Search for the cell housing the specified text and yield its [X, Y] center coordinate. 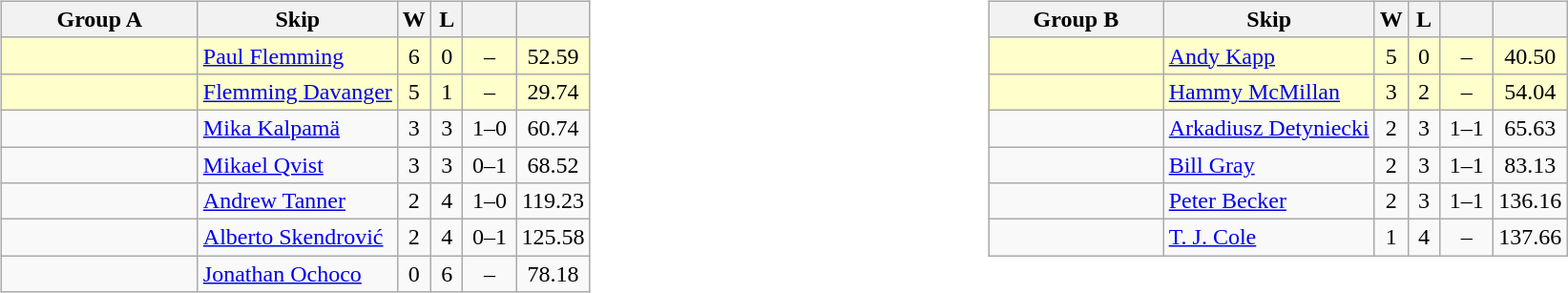
Bill Gray [1269, 165]
T. J. Cole [1269, 238]
Group A [99, 19]
Group B [1077, 19]
125.58 [554, 238]
40.50 [1531, 55]
Mika Kalpamä [298, 128]
137.66 [1531, 238]
Peter Becker [1269, 201]
Arkadiusz Detyniecki [1269, 128]
65.63 [1531, 128]
Hammy McMillan [1269, 92]
68.52 [554, 165]
Andrew Tanner [298, 201]
52.59 [554, 55]
60.74 [554, 128]
136.16 [1531, 201]
Mikael Qvist [298, 165]
Paul Flemming [298, 55]
119.23 [554, 201]
83.13 [1531, 165]
Jonathan Ochoco [298, 274]
29.74 [554, 92]
54.04 [1531, 92]
78.18 [554, 274]
Alberto Skendrović [298, 238]
Flemming Davanger [298, 92]
Andy Kapp [1269, 55]
